Pinpoint the cell where the given text exists, returning its (X, Y) midpoint coordinate. 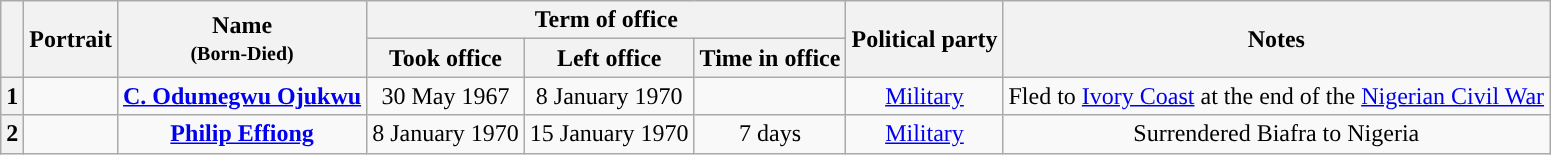
30 May 1967 (446, 96)
7 days (770, 134)
Term of office (606, 20)
2 (12, 134)
Name(Born-Died) (242, 39)
Surrendered Biafra to Nigeria (1276, 134)
Portrait (71, 39)
15 January 1970 (609, 134)
Time in office (770, 58)
Left office (609, 58)
Took office (446, 58)
Notes (1276, 39)
1 (12, 96)
Political party (924, 39)
Fled to Ivory Coast at the end of the Nigerian Civil War (1276, 96)
Philip Effiong (242, 134)
C. Odumegwu Ojukwu (242, 96)
